Find where the given text appears and provide that cell's center as [x, y] coordinate. 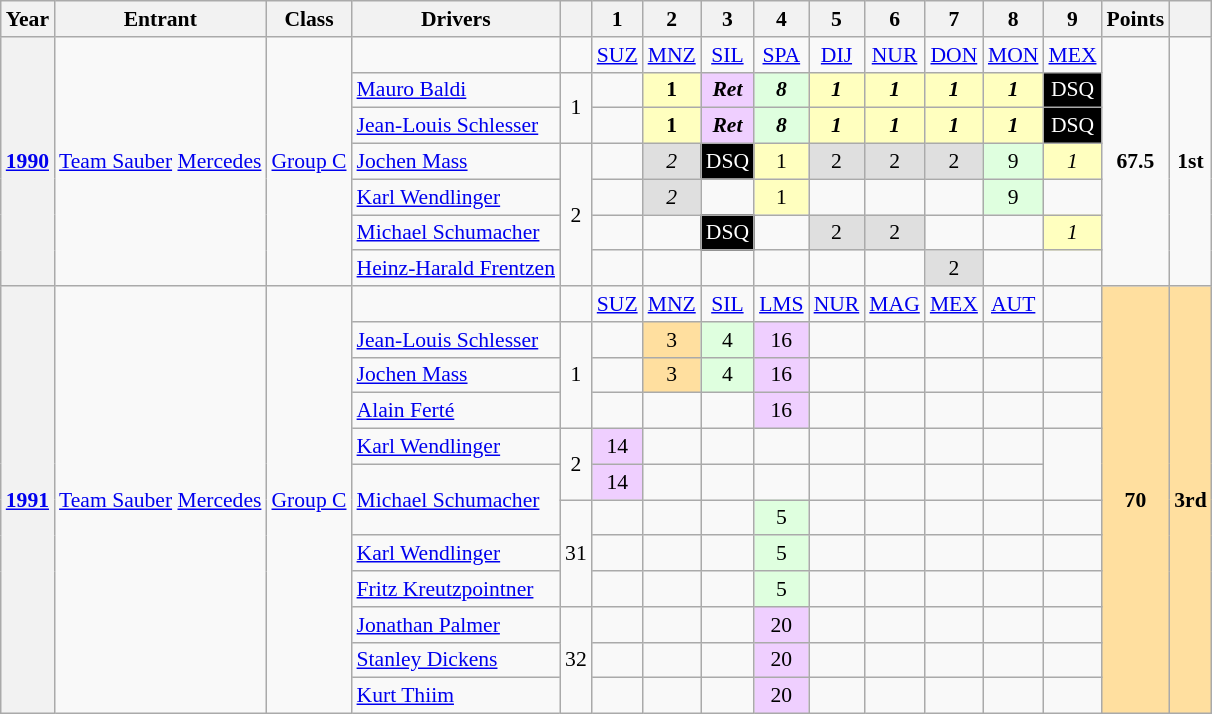
3rd [1190, 500]
Year [28, 19]
Kurt Thiim [456, 696]
7 [954, 19]
1st [1190, 162]
DON [954, 55]
AUT [1014, 304]
1991 [28, 500]
Alain Ferté [456, 411]
1990 [28, 162]
DIJ [837, 55]
Fritz Kreutzpointner [456, 589]
Drivers [456, 19]
Entrant [160, 19]
Class [308, 19]
Jonathan Palmer [456, 625]
6 [894, 19]
67.5 [1136, 162]
Heinz-Harald Frentzen [456, 269]
LMS [782, 304]
31 [576, 554]
Mauro Baldi [456, 90]
Stanley Dickens [456, 660]
MON [1014, 55]
SPA [782, 55]
70 [1136, 500]
MAG [894, 304]
Points [1136, 19]
32 [576, 660]
